Search for the cell housing the specified text and yield its [X, Y] center coordinate. 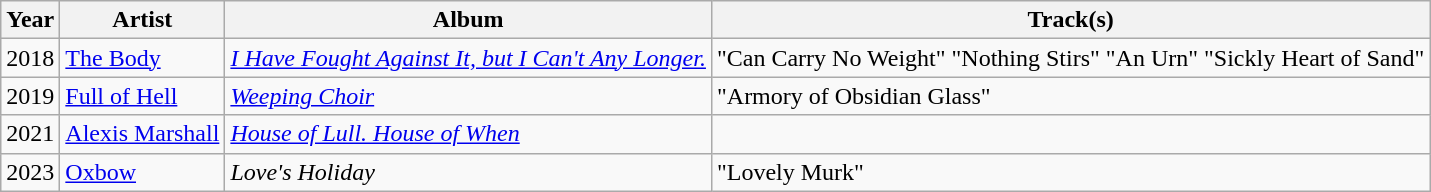
I Have Fought Against It, but I Can't Any Longer. [468, 58]
Album [468, 20]
Track(s) [1070, 20]
Artist [142, 20]
2023 [30, 172]
Weeping Choir [468, 96]
"Lovely Murk" [1070, 172]
Year [30, 20]
Oxbow [142, 172]
Alexis Marshall [142, 134]
Love's Holiday [468, 172]
"Armory of Obsidian Glass" [1070, 96]
2019 [30, 96]
The Body [142, 58]
House of Lull. House of When [468, 134]
2021 [30, 134]
2018 [30, 58]
"Can Carry No Weight" "Nothing Stirs" "An Urn" "Sickly Heart of Sand" [1070, 58]
Full of Hell [142, 96]
